Return [x, y] of the center of cell containing provided text 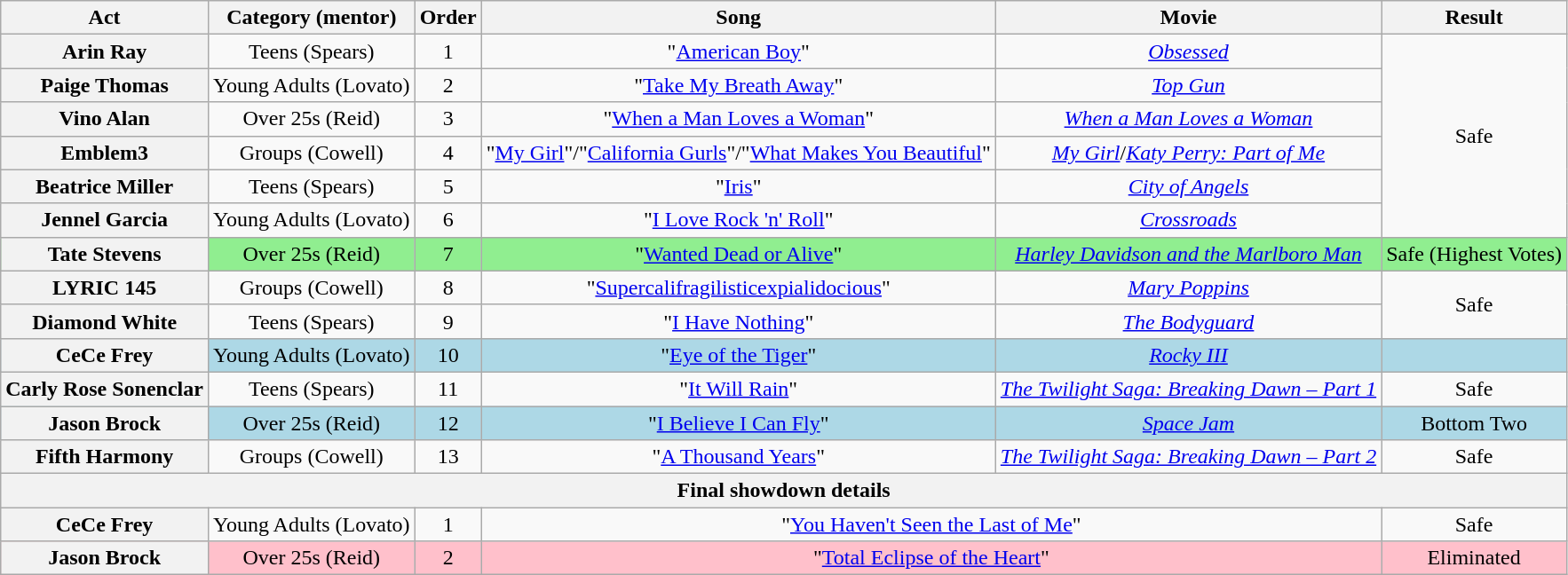
"I Believe I Can Fly" [739, 423]
"Iris" [739, 186]
13 [447, 457]
Crossroads [1188, 220]
"You Haven't Seen the Last of Me" [931, 524]
Eliminated [1474, 558]
LYRIC 145 [105, 287]
4 [447, 153]
Harley Davidson and the Marlboro Man [1188, 254]
City of Angels [1188, 186]
Top Gun [1188, 85]
Song [739, 18]
Result [1474, 18]
"When a Man Loves a Woman" [739, 119]
The Twilight Saga: Breaking Dawn – Part 1 [1188, 389]
"Take My Breath Away" [739, 85]
"A Thousand Years" [739, 457]
6 [447, 220]
Paige Thomas [105, 85]
Mary Poppins [1188, 287]
Emblem3 [105, 153]
Obsessed [1188, 51]
"It Will Rain" [739, 389]
Carly Rose Sonenclar [105, 389]
"Eye of the Tiger" [739, 355]
"Supercalifragilisticexpialidocious" [739, 287]
"American Boy" [739, 51]
3 [447, 119]
Fifth Harmony [105, 457]
Movie [1188, 18]
Bottom Two [1474, 423]
"Wanted Dead or Alive" [739, 254]
Beatrice Miller [105, 186]
8 [447, 287]
Jennel Garcia [105, 220]
12 [447, 423]
9 [447, 321]
The Twilight Saga: Breaking Dawn – Part 2 [1188, 457]
11 [447, 389]
"I Have Nothing" [739, 321]
Category (mentor) [311, 18]
When a Man Loves a Woman [1188, 119]
Vino Alan [105, 119]
The Bodyguard [1188, 321]
Arin Ray [105, 51]
10 [447, 355]
"I Love Rock 'n' Roll" [739, 220]
"Total Eclipse of the Heart" [931, 558]
Safe (Highest Votes) [1474, 254]
7 [447, 254]
Space Jam [1188, 423]
"My Girl"/"California Gurls"/"What Makes You Beautiful" [739, 153]
Order [447, 18]
Diamond White [105, 321]
Act [105, 18]
Final showdown details [784, 491]
Tate Stevens [105, 254]
Rocky III [1188, 355]
5 [447, 186]
My Girl/Katy Perry: Part of Me [1188, 153]
